Output the (x, y) coordinate of the center of the cell containing the given text.  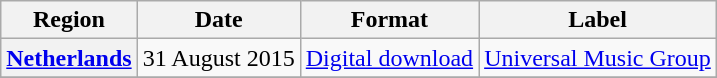
Region (69, 20)
Date (218, 20)
Digital download (389, 58)
31 August 2015 (218, 58)
Format (389, 20)
Universal Music Group (598, 58)
Label (598, 20)
Netherlands (69, 58)
